Determine the (x, y) coordinate at the center of the cell enclosing the given text.  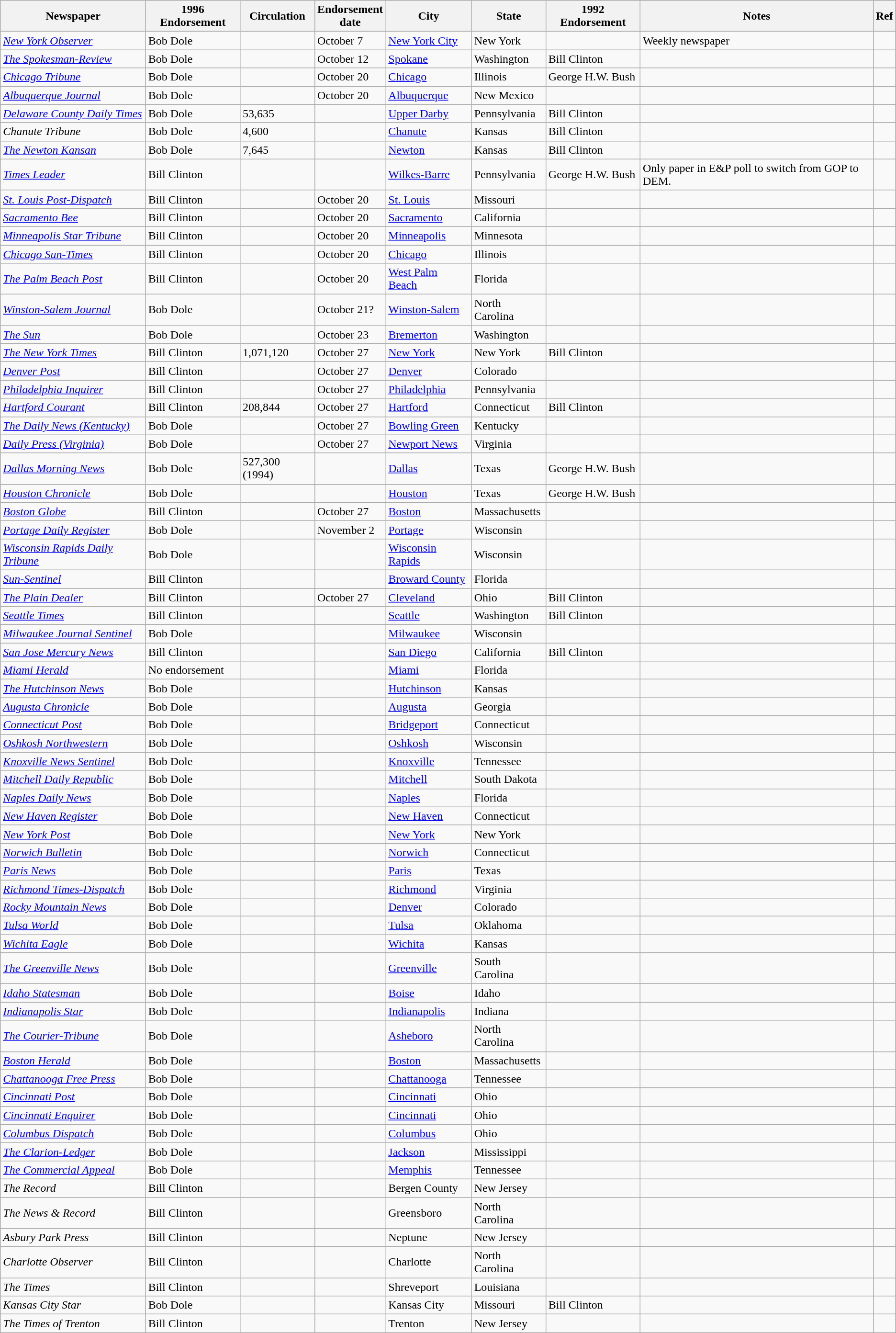
Newton (429, 150)
South Carolina (508, 968)
Wisconsin Rapids (429, 554)
October 7 (350, 41)
Dallas Morning News (73, 468)
Oshkosh (429, 743)
Idaho (508, 993)
Asbury Park Press (73, 1238)
Greensboro (429, 1212)
South Dakota (508, 779)
4,600 (277, 132)
Columbus (429, 1133)
Dallas (429, 468)
The Greenville News (73, 968)
Cleveland (429, 597)
Miami (429, 670)
Tulsa (429, 926)
Mitchell Daily Republic (73, 779)
Philadelphia Inquirer (73, 389)
Paris News (73, 870)
Greenville (429, 968)
October 12 (350, 59)
Circulation (277, 16)
Houston (429, 493)
Richmond Times-Dispatch (73, 889)
New Haven (429, 816)
The Plain Dealer (73, 597)
Weekly newspaper (756, 41)
Indianapolis (429, 1011)
October 21? (350, 310)
Georgia (508, 707)
Boston Herald (73, 1061)
St. Louis (429, 199)
Cincinnati Enquirer (73, 1115)
Louisiana (508, 1287)
Portage (429, 530)
Chattanooga Free Press (73, 1079)
Winston-Salem Journal (73, 310)
The News & Record (73, 1212)
Boston Globe (73, 511)
Spokane (429, 59)
New Haven Register (73, 816)
The Spokesman-Review (73, 59)
Newport News (429, 444)
Paris (429, 870)
Broward County (429, 579)
City (429, 16)
Augusta Chronicle (73, 707)
Minneapolis (429, 236)
Shreveport (429, 1287)
No endorsement (192, 670)
Norwich Bulletin (73, 852)
New York Observer (73, 41)
Mississippi (508, 1152)
The Times of Trenton (73, 1323)
New York Post (73, 834)
The Clarion-Ledger (73, 1152)
Hartford Courant (73, 407)
Bowling Green (429, 426)
Chanute Tribune (73, 132)
Milwaukee Journal Sentinel (73, 634)
Houston Chronicle (73, 493)
San Jose Mercury News (73, 652)
Knoxville News Sentinel (73, 761)
53,635 (277, 113)
Chicago Tribune (73, 77)
Chicago Sun-Times (73, 254)
Connecticut Post (73, 725)
Bergen County (429, 1188)
Seattle (429, 616)
Neptune (429, 1238)
Oshkosh Northwestern (73, 743)
Columbus Dispatch (73, 1133)
The Record (73, 1188)
Milwaukee (429, 634)
1996 Endorsement (192, 16)
The New York Times (73, 353)
The Courier-Tribune (73, 1036)
Minnesota (508, 236)
Miami Herald (73, 670)
208,844 (277, 407)
Portage Daily Register (73, 530)
Endorsementdate (350, 16)
Denver Post (73, 371)
State (508, 16)
Delaware County Daily Times (73, 113)
Boise (429, 993)
Indiana (508, 1011)
Augusta (429, 707)
Indianapolis Star (73, 1011)
Daily Press (Virginia) (73, 444)
7,645 (277, 150)
Kansas City Star (73, 1305)
Jackson (429, 1152)
Rocky Mountain News (73, 907)
Upper Darby (429, 113)
527,300 (1994) (277, 468)
Hutchinson (429, 689)
Idaho Statesman (73, 993)
Richmond (429, 889)
Sun-Sentinel (73, 579)
Notes (756, 16)
Bremerton (429, 335)
Tulsa World (73, 926)
Wichita (429, 944)
Times Leader (73, 174)
Seattle Times (73, 616)
Naples (429, 798)
Trenton (429, 1323)
New York City (429, 41)
Wichita Eagle (73, 944)
Sacramento Bee (73, 217)
Albuquerque Journal (73, 95)
Cincinnati Post (73, 1097)
October 23 (350, 335)
Chanute (429, 132)
The Times (73, 1287)
Charlotte Observer (73, 1262)
Ref (885, 16)
Wilkes-Barre (429, 174)
The Daily News (Kentucky) (73, 426)
Charlotte (429, 1262)
New Mexico (508, 95)
The Hutchinson News (73, 689)
The Sun (73, 335)
The Newton Kansan (73, 150)
Kentucky (508, 426)
Naples Daily News (73, 798)
Norwich (429, 852)
1,071,120 (277, 353)
West Palm Beach (429, 279)
Memphis (429, 1170)
Hartford (429, 407)
Asheboro (429, 1036)
Kansas City (429, 1305)
San Diego (429, 652)
Albuquerque (429, 95)
Winston-Salem (429, 310)
Only paper in E&P poll to switch from GOP to DEM. (756, 174)
Philadelphia (429, 389)
St. Louis Post-Dispatch (73, 199)
Oklahoma (508, 926)
Chattanooga (429, 1079)
The Palm Beach Post (73, 279)
Sacramento (429, 217)
The Commercial Appeal (73, 1170)
Mitchell (429, 779)
Minneapolis Star Tribune (73, 236)
November 2 (350, 530)
1992 Endorsement (593, 16)
Wisconsin Rapids Daily Tribune (73, 554)
Bridgeport (429, 725)
Newspaper (73, 16)
Knoxville (429, 761)
